Search for the cell housing the specified text and yield its (x, y) center coordinate. 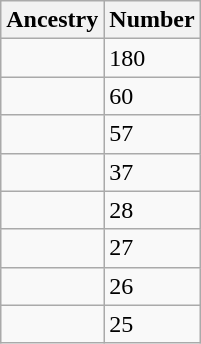
180 (152, 58)
Number (152, 20)
27 (152, 248)
Ancestry (52, 20)
60 (152, 96)
57 (152, 134)
37 (152, 172)
26 (152, 286)
25 (152, 324)
28 (152, 210)
